From the cell containing the given text, extract its center point as (X, Y) coordinate. 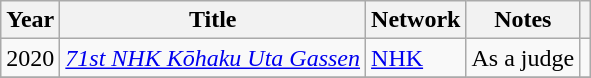
Network (416, 20)
NHK (416, 58)
As a judge (523, 58)
Title (213, 20)
Notes (523, 20)
71st NHK Kōhaku Uta Gassen (213, 58)
Year (30, 20)
2020 (30, 58)
